Output the (X, Y) coordinate of the center of the cell containing the given text.  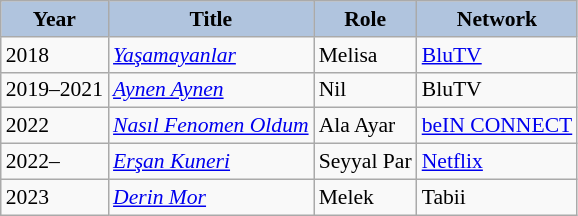
Derin Mor (211, 197)
Seyyal Par (366, 162)
Netflix (498, 162)
Ala Ayar (366, 126)
Erşan Kuneri (211, 162)
Nasıl Fenomen Oldum (211, 126)
Aynen Aynen (211, 90)
2023 (54, 197)
beIN CONNECT (498, 126)
2022 (54, 126)
Melek (366, 197)
2019–2021 (54, 90)
Nil (366, 90)
Title (211, 19)
Network (498, 19)
2022– (54, 162)
Role (366, 19)
Yaşamayanlar (211, 55)
Tabii (498, 197)
Melisa (366, 55)
Year (54, 19)
2018 (54, 55)
